Return the [X, Y] coordinate for the center point of the cell that contains the specified text.  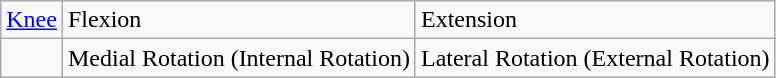
Lateral Rotation (External Rotation) [595, 58]
Knee [32, 20]
Flexion [238, 20]
Medial Rotation (Internal Rotation) [238, 58]
Extension [595, 20]
